Capture the cell that displays the provided text and extract its (X, Y) central coordinate. 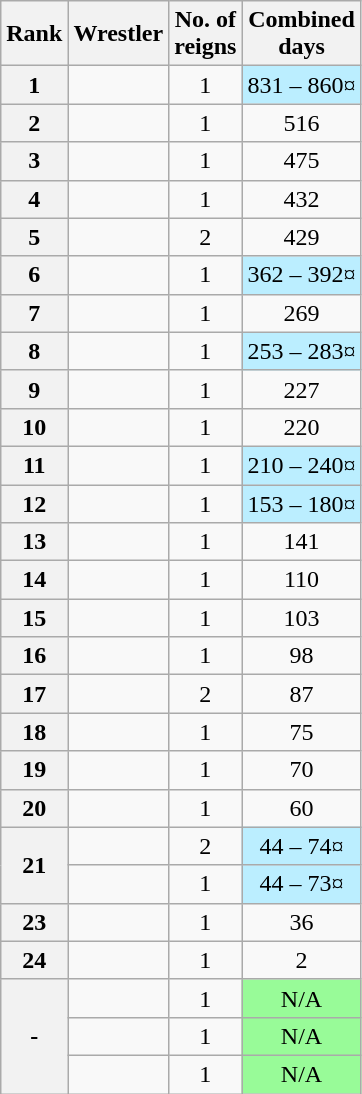
16 (34, 656)
210 – 240¤ (302, 465)
153 – 180¤ (302, 503)
220 (302, 427)
36 (302, 922)
141 (302, 542)
14 (34, 580)
Combineddays (302, 34)
110 (302, 580)
87 (302, 694)
18 (34, 732)
3 (34, 161)
516 (302, 123)
44 – 74¤ (302, 846)
103 (302, 618)
15 (34, 618)
362 – 392¤ (302, 275)
10 (34, 427)
98 (302, 656)
44 – 73¤ (302, 884)
17 (34, 694)
70 (302, 770)
11 (34, 465)
8 (34, 351)
75 (302, 732)
5 (34, 237)
23 (34, 922)
19 (34, 770)
7 (34, 313)
227 (302, 389)
60 (302, 808)
Rank (34, 34)
21 (34, 865)
253 – 283¤ (302, 351)
4 (34, 199)
13 (34, 542)
Wrestler (118, 34)
- (34, 1036)
No. ofreigns (206, 34)
475 (302, 161)
6 (34, 275)
269 (302, 313)
429 (302, 237)
831 – 860¤ (302, 85)
12 (34, 503)
24 (34, 960)
9 (34, 389)
432 (302, 199)
20 (34, 808)
